Return the [X, Y] coordinate for the center point of the cell that contains the specified text.  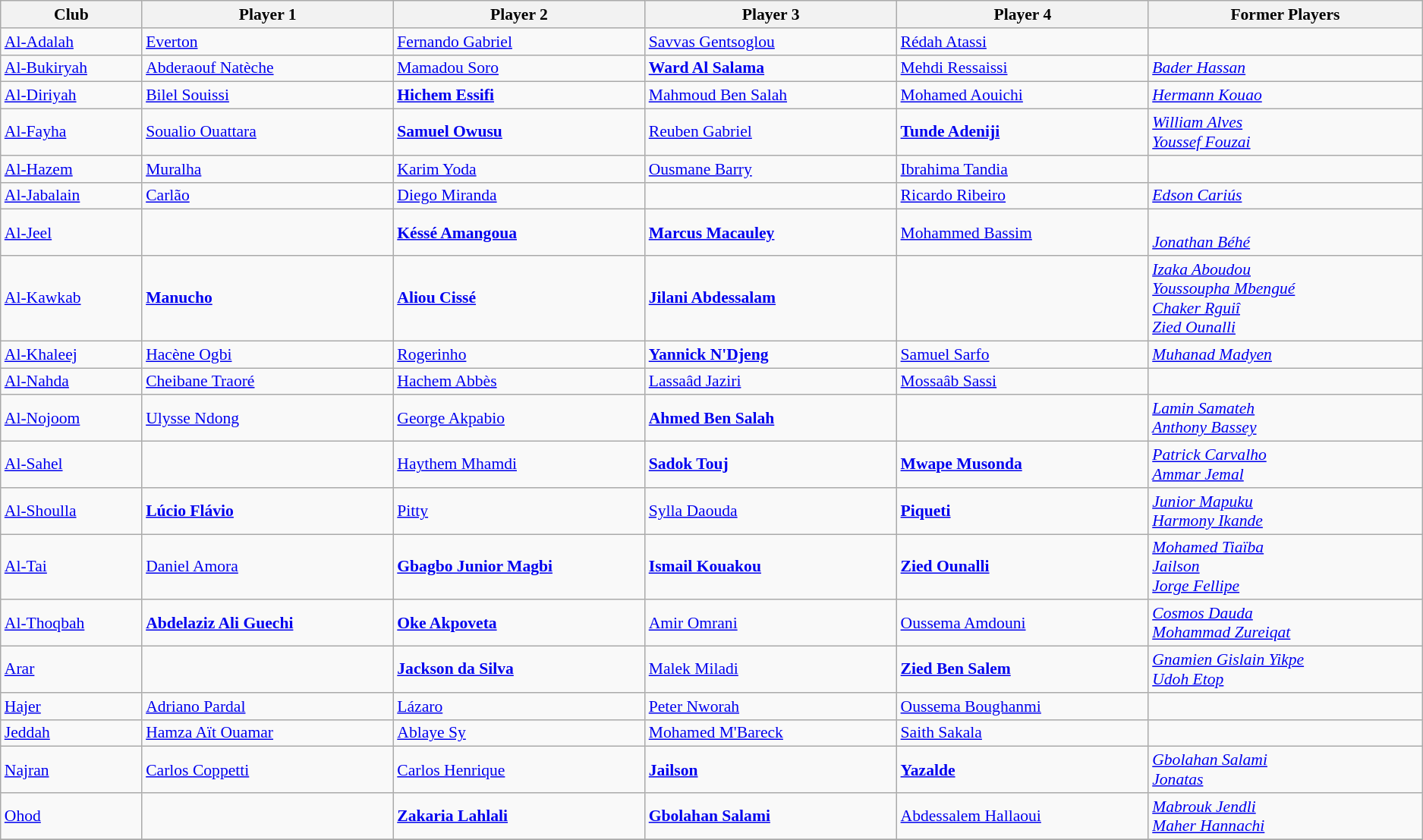
Al-Thoqbah [71, 624]
Carlão [267, 196]
Carlos Henrique [519, 769]
Al-Jabalain [71, 196]
Ward Al Salama [771, 68]
Hacène Ogbi [267, 354]
Jeddah [71, 733]
Amir Omrani [771, 624]
Al-Khaleej [71, 354]
Mohamed M'Bareck [771, 733]
Lázaro [519, 706]
Ousmane Barry [771, 169]
Hichem Essifi [519, 96]
Lúcio Flávio [267, 511]
Ismail Kouakou [771, 568]
Cosmos Dauda Mohammad Zureiqat [1285, 624]
Club [71, 14]
Diego Miranda [519, 196]
Rédah Atassi [1023, 42]
Abdelaziz Ali Guechi [267, 624]
Al-Shoulla [71, 511]
Muralha [267, 169]
Cheibane Traoré [267, 382]
Gbolahan Salami Jonatas [1285, 769]
Al-Hazem [71, 169]
Marcus Macauley [771, 232]
Pitty [519, 511]
Aliou Cissé [519, 298]
Adriano Pardal [267, 706]
Muhanad Madyen [1285, 354]
Patrick Carvalho Ammar Jemal [1285, 464]
Al-Fayha [71, 132]
Bilel Souissi [267, 96]
Manucho [267, 298]
Al-Nahda [71, 382]
Bader Hassan [1285, 68]
Izaka Aboudou Youssoupha Mbengué Chaker Rguiî Zied Ounalli [1285, 298]
Everton [267, 42]
Mossaâb Sassi [1023, 382]
Sadok Touj [771, 464]
Oussema Boughanmi [1023, 706]
Junior Mapuku Harmony Ikande [1285, 511]
Késsé Amangoua [519, 232]
Najran [71, 769]
William Alves Youssef Fouzai [1285, 132]
Zakaria Lahlali [519, 816]
Sylla Daouda [771, 511]
Lassaâd Jaziri [771, 382]
Gnamien Gislain Yikpe Udoh Etop [1285, 669]
Mwape Musonda [1023, 464]
Ahmed Ben Salah [771, 419]
Player 1 [267, 14]
Edson Cariús [1285, 196]
Gbolahan Salami [771, 816]
Mohamed Aouichi [1023, 96]
Haythem Mhamdi [519, 464]
Ulysse Ndong [267, 419]
Jilani Abdessalam [771, 298]
Arar [71, 669]
Al-Adalah [71, 42]
Ablaye Sy [519, 733]
Lamin Samateh Anthony Bassey [1285, 419]
Jailson [771, 769]
Ricardo Ribeiro [1023, 196]
Al-Sahel [71, 464]
Jackson da Silva [519, 669]
Savvas Gentsoglou [771, 42]
Piqueti [1023, 511]
Al-Bukiryah [71, 68]
Daniel Amora [267, 568]
Samuel Sarfo [1023, 354]
Former Players [1285, 14]
Tunde Adeniji [1023, 132]
Peter Nworah [771, 706]
Samuel Owusu [519, 132]
Zied Ben Salem [1023, 669]
Mahmoud Ben Salah [771, 96]
Karim Yoda [519, 169]
Jonathan Béhé [1285, 232]
Carlos Coppetti [267, 769]
Player 2 [519, 14]
Zied Ounalli [1023, 568]
Saith Sakala [1023, 733]
Oussema Amdouni [1023, 624]
Al-Kawkab [71, 298]
Hermann Kouao [1285, 96]
Mabrouk Jendli Maher Hannachi [1285, 816]
Mehdi Ressaissi [1023, 68]
Ibrahima Tandia [1023, 169]
Fernando Gabriel [519, 42]
Hamza Aït Ouamar [267, 733]
Mohamed Tiaïba Jailson Jorge Fellipe [1285, 568]
George Akpabio [519, 419]
Player 4 [1023, 14]
Mohammed Bassim [1023, 232]
Abderaouf Natèche [267, 68]
Hajer [71, 706]
Malek Miladi [771, 669]
Al-Tai [71, 568]
Al-Nojoom [71, 419]
Al-Diriyah [71, 96]
Oke Akpoveta [519, 624]
Soualio Ouattara [267, 132]
Rogerinho [519, 354]
Mamadou Soro [519, 68]
Al-Jeel [71, 232]
Player 3 [771, 14]
Ohod [71, 816]
Hachem Abbès [519, 382]
Yazalde [1023, 769]
Gbagbo Junior Magbi [519, 568]
Yannick N'Djeng [771, 354]
Reuben Gabriel [771, 132]
Abdessalem Hallaoui [1023, 816]
